Scan for the cell matching the given text and deliver its (x, y) coordinate at center. 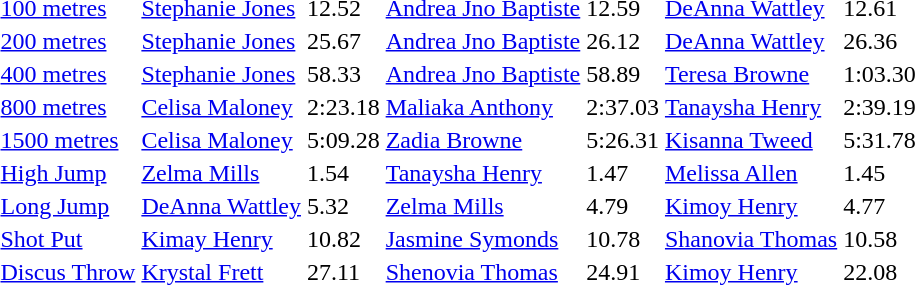
Teresa Browne (750, 74)
Kimay Henry (222, 239)
Kisanna Tweed (750, 140)
58.33 (343, 74)
1.47 (623, 173)
Kimoy Henry (750, 206)
5:26.31 (623, 140)
Jasmine Symonds (483, 239)
26.12 (623, 41)
1.54 (343, 173)
5:09.28 (343, 140)
58.89 (623, 74)
10.78 (623, 239)
Zadia Browne (483, 140)
2:23.18 (343, 107)
Melissa Allen (750, 173)
10.82 (343, 239)
4.79 (623, 206)
25.67 (343, 41)
Shanovia Thomas (750, 239)
2:37.03 (623, 107)
5.32 (343, 206)
Maliaka Anthony (483, 107)
